For the text-containing cell, return its midpoint in [X, Y] coordinate format. 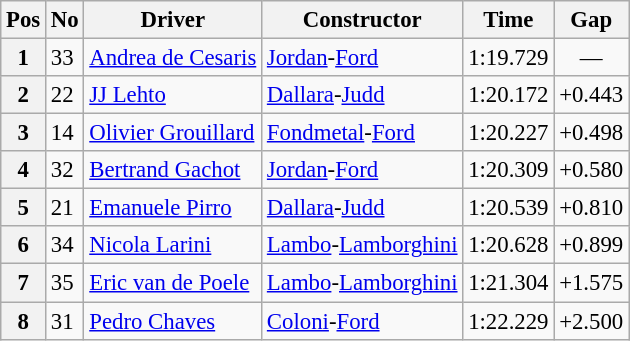
Driver [173, 20]
7 [24, 283]
1:20.172 [508, 95]
1:20.309 [508, 170]
3 [24, 133]
Olivier Grouillard [173, 133]
21 [65, 208]
+0.498 [592, 133]
+0.443 [592, 95]
Coloni-Ford [362, 321]
1:20.539 [508, 208]
— [592, 58]
2 [24, 95]
8 [24, 321]
+1.575 [592, 283]
33 [65, 58]
1:21.304 [508, 283]
1 [24, 58]
4 [24, 170]
JJ Lehto [173, 95]
+0.899 [592, 245]
1:19.729 [508, 58]
22 [65, 95]
Andrea de Cesaris [173, 58]
31 [65, 321]
1:20.227 [508, 133]
Pos [24, 20]
Constructor [362, 20]
1:22.229 [508, 321]
Fondmetal-Ford [362, 133]
+2.500 [592, 321]
Time [508, 20]
Nicola Larini [173, 245]
+0.580 [592, 170]
Eric van de Poele [173, 283]
1:20.628 [508, 245]
+0.810 [592, 208]
Bertrand Gachot [173, 170]
34 [65, 245]
14 [65, 133]
Gap [592, 20]
Pedro Chaves [173, 321]
6 [24, 245]
5 [24, 208]
35 [65, 283]
32 [65, 170]
Emanuele Pirro [173, 208]
No [65, 20]
